Pinpoint the cell where the given text exists, returning its (X, Y) midpoint coordinate. 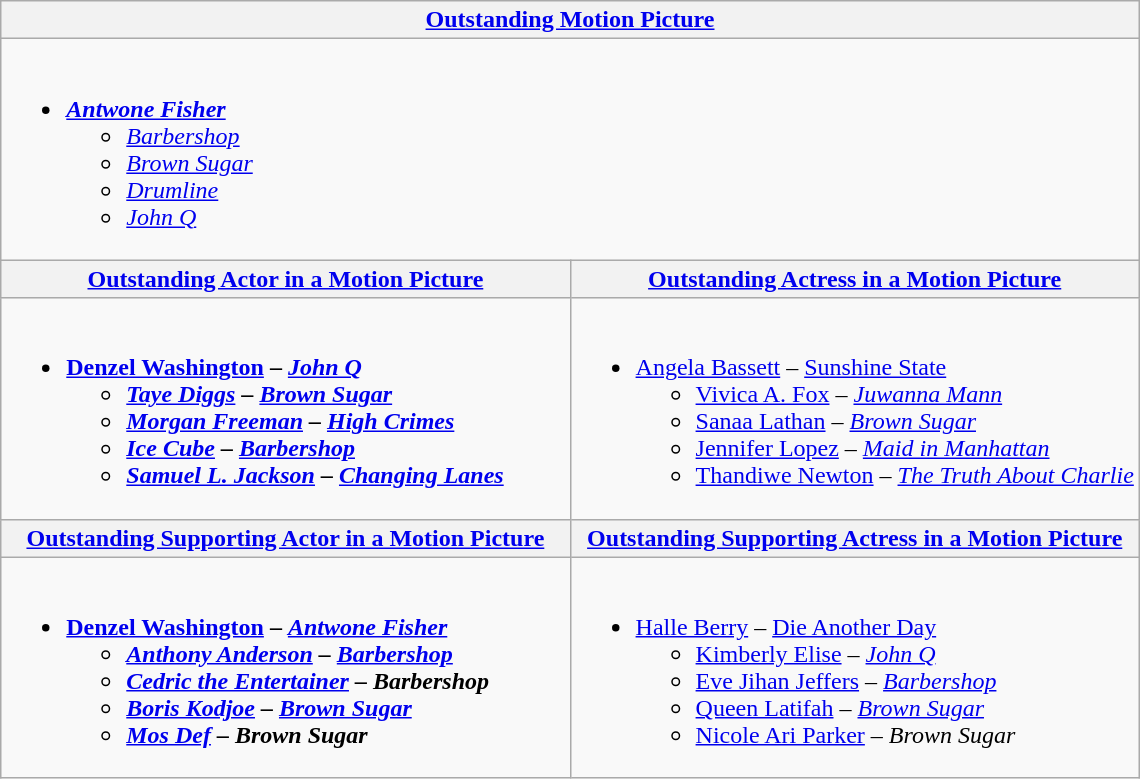
Antwone FisherBarbershopBrown SugarDrumlineJohn Q (570, 150)
Outstanding Actor in a Motion Picture (286, 279)
Outstanding Supporting Actor in a Motion Picture (286, 538)
Outstanding Actress in a Motion Picture (854, 279)
Halle Berry – Die Another DayKimberly Elise – John QEve Jihan Jeffers – BarbershopQueen Latifah – Brown SugarNicole Ari Parker – Brown Sugar (854, 668)
Denzel Washington – Antwone FisherAnthony Anderson – BarbershopCedric the Entertainer – BarbershopBoris Kodjoe – Brown SugarMos Def – Brown Sugar (286, 668)
Outstanding Supporting Actress in a Motion Picture (854, 538)
Outstanding Motion Picture (570, 20)
Denzel Washington – John QTaye Diggs – Brown SugarMorgan Freeman – High CrimesIce Cube – BarbershopSamuel L. Jackson – Changing Lanes (286, 408)
